Capture the cell that displays the provided text and extract its [x, y] central coordinate. 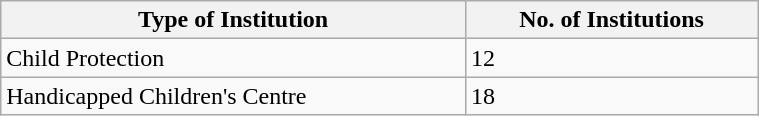
12 [611, 58]
18 [611, 96]
Type of Institution [234, 20]
Handicapped Children's Centre [234, 96]
Child Protection [234, 58]
No. of Institutions [611, 20]
